Extract the [x, y] coordinate from the center of the cell holding the provided text.  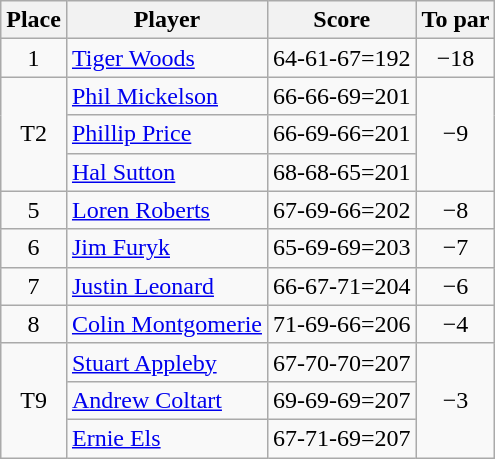
67-69-66=202 [342, 210]
64-61-67=192 [342, 58]
−8 [456, 210]
−18 [456, 58]
Tiger Woods [166, 58]
67-71-69=207 [342, 438]
5 [34, 210]
66-66-69=201 [342, 96]
65-69-69=203 [342, 248]
−9 [456, 134]
67-70-70=207 [342, 362]
6 [34, 248]
68-68-65=201 [342, 172]
Jim Furyk [166, 248]
71-69-66=206 [342, 324]
Place [34, 20]
69-69-69=207 [342, 400]
−7 [456, 248]
Justin Leonard [166, 286]
1 [34, 58]
T2 [34, 134]
−4 [456, 324]
66-69-66=201 [342, 134]
−3 [456, 400]
Colin Montgomerie [166, 324]
Phillip Price [166, 134]
Andrew Coltart [166, 400]
7 [34, 286]
Phil Mickelson [166, 96]
Player [166, 20]
Ernie Els [166, 438]
8 [34, 324]
Loren Roberts [166, 210]
66-67-71=204 [342, 286]
Stuart Appleby [166, 362]
To par [456, 20]
−6 [456, 286]
Hal Sutton [166, 172]
T9 [34, 400]
Score [342, 20]
